Return (x, y) of the center of cell containing provided text 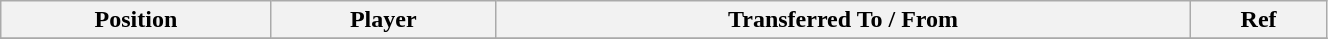
Ref (1259, 20)
Transferred To / From (842, 20)
Player (383, 20)
Position (136, 20)
